Locate the cell with the specified text and output its (x, y) center coordinate. 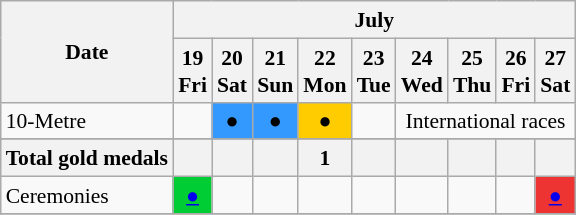
26Fri (516, 70)
Ceremonies (87, 194)
21Sun (275, 70)
Total gold medals (87, 158)
23Tue (374, 70)
20Sat (232, 70)
10-Metre (87, 120)
Date (87, 52)
22Mon (324, 70)
International races (486, 120)
24Wed (422, 70)
19Fri (192, 70)
July (374, 20)
25Thu (472, 70)
1 (324, 158)
27Sat (555, 70)
